Return (X, Y) of the center of cell containing provided text 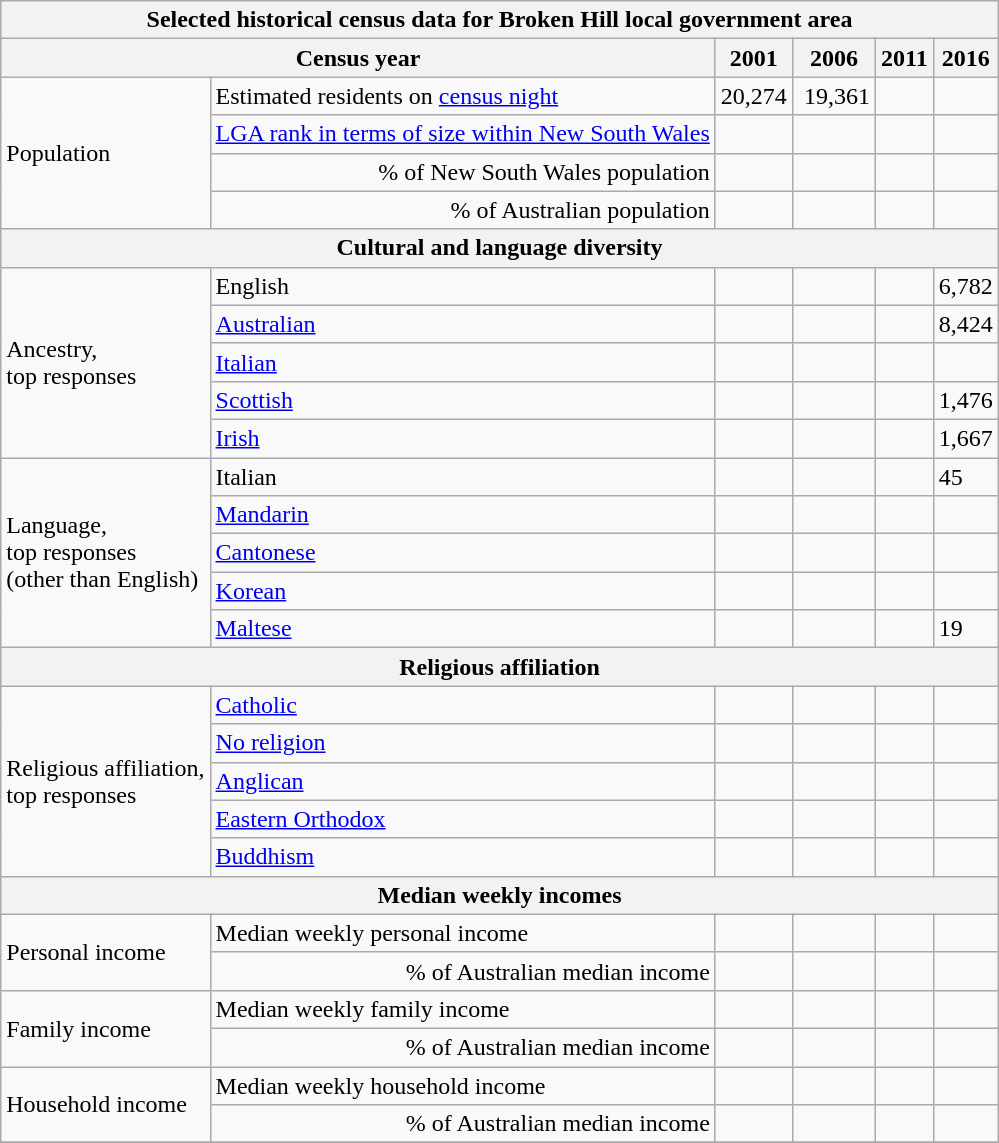
Estimated residents on census night (462, 96)
20,274 (754, 96)
45 (966, 477)
1,667 (966, 438)
Median weekly household income (462, 1085)
Eastern Orthodox (462, 819)
Maltese (462, 629)
Household income (106, 1104)
Buddhism (462, 857)
6,782 (966, 286)
Language,top responses(other than English) (106, 553)
Religious affiliation (500, 667)
LGA rank in terms of size within New South Wales (462, 134)
2016 (966, 58)
1,476 (966, 400)
Median weekly incomes (500, 895)
Cantonese (462, 553)
19 (966, 629)
Personal income (106, 952)
Religious affiliation,top responses (106, 781)
2006 (834, 58)
Median weekly family income (462, 1009)
English (462, 286)
Scottish (462, 400)
Mandarin (462, 515)
Ancestry,top responses (106, 362)
Population (106, 153)
Catholic (462, 705)
Korean (462, 591)
2001 (754, 58)
Cultural and language diversity (500, 248)
Anglican (462, 781)
Family income (106, 1028)
No religion (462, 743)
Selected historical census data for Broken Hill local government area (500, 20)
Census year (358, 58)
% of Australian population (462, 210)
19,361 (834, 96)
Irish (462, 438)
8,424 (966, 324)
Australian (462, 324)
Median weekly personal income (462, 933)
% of New South Wales population (462, 172)
2011 (904, 58)
